From the cell containing the given text, extract its center point as [x, y] coordinate. 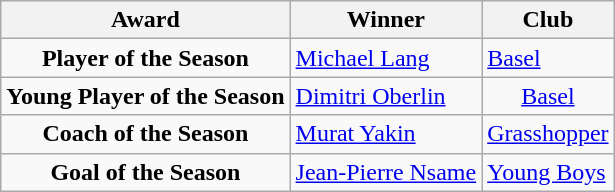
Coach of the Season [146, 134]
Murat Yakin [386, 134]
Michael Lang [386, 58]
Club [548, 20]
Winner [386, 20]
Young Boys [548, 172]
Player of the Season [146, 58]
Dimitri Oberlin [386, 96]
Jean-Pierre Nsame [386, 172]
Young Player of the Season [146, 96]
Award [146, 20]
Grasshopper [548, 134]
Goal of the Season [146, 172]
